Pinpoint the cell where the given text exists, returning its [X, Y] midpoint coordinate. 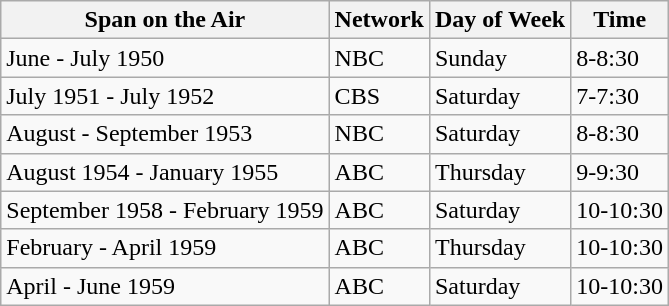
Sunday [500, 58]
Time [620, 20]
August - September 1953 [165, 134]
7-7:30 [620, 96]
Day of Week [500, 20]
Network [379, 20]
September 1958 - February 1959 [165, 210]
August 1954 - January 1955 [165, 172]
February - April 1959 [165, 248]
Span on the Air [165, 20]
April - June 1959 [165, 286]
CBS [379, 96]
July 1951 - July 1952 [165, 96]
9-9:30 [620, 172]
June - July 1950 [165, 58]
